Detect which cell encompasses the target text, then output its [X, Y] center coordinate. 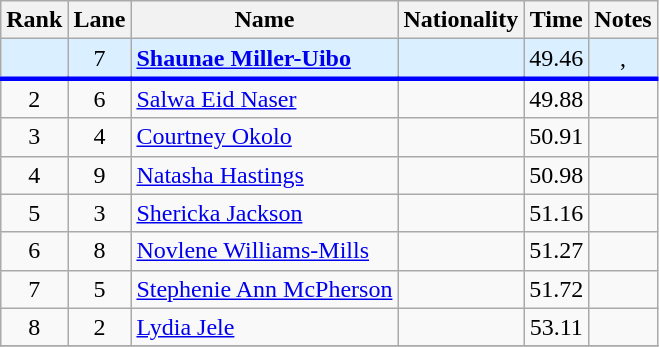
49.46 [556, 59]
Shericka Jackson [264, 213]
51.72 [556, 289]
50.91 [556, 137]
Rank [34, 20]
9 [100, 175]
51.27 [556, 251]
, [623, 59]
Lydia Jele [264, 327]
53.11 [556, 327]
Nationality [461, 20]
Courtney Okolo [264, 137]
Salwa Eid Naser [264, 98]
49.88 [556, 98]
Novlene Williams-Mills [264, 251]
Name [264, 20]
Time [556, 20]
50.98 [556, 175]
Notes [623, 20]
51.16 [556, 213]
Natasha Hastings [264, 175]
Stephenie Ann McPherson [264, 289]
Shaunae Miller-Uibo [264, 59]
Lane [100, 20]
